Scan for the cell matching the given text and deliver its [X, Y] coordinate at center. 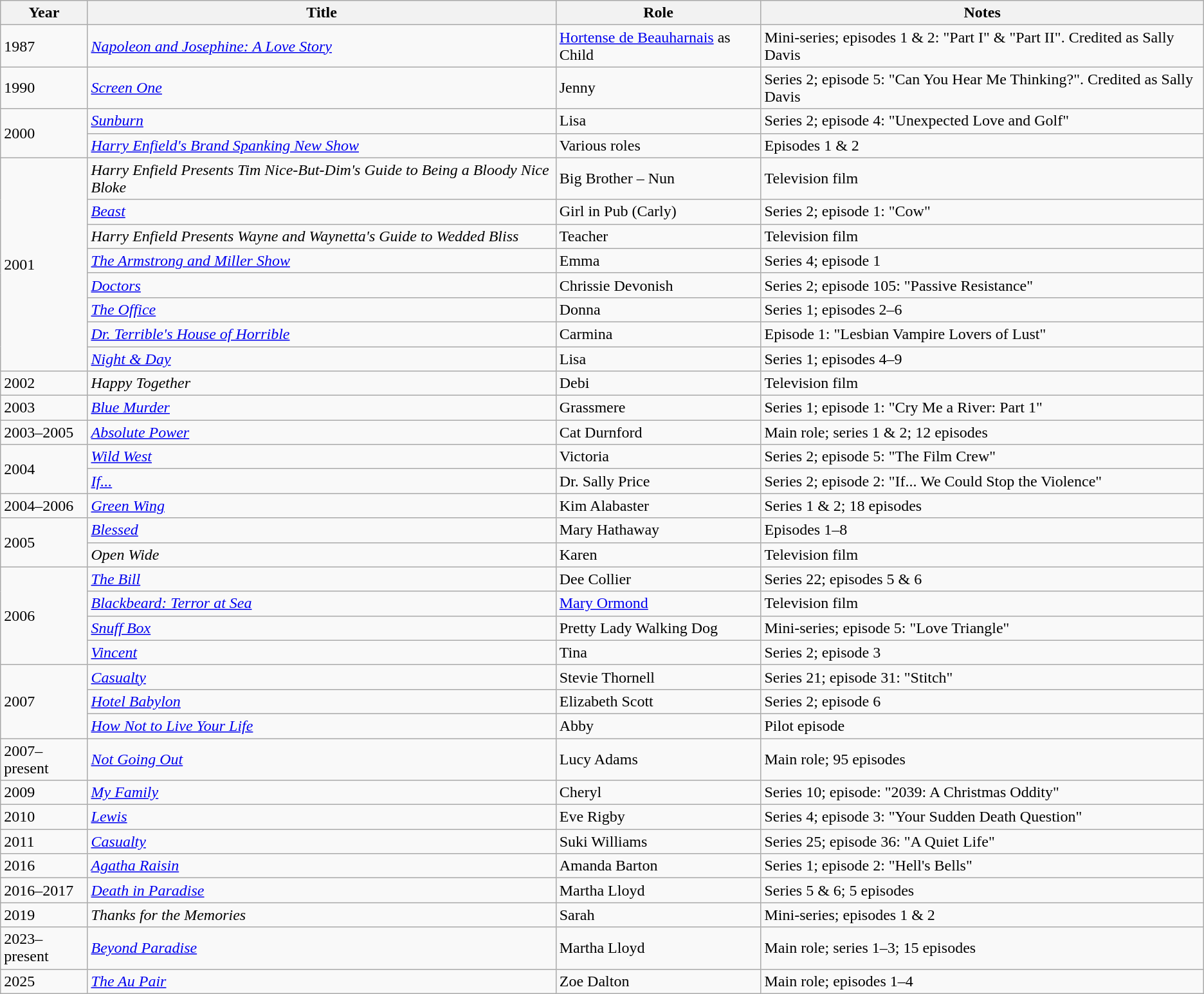
Absolute Power [322, 432]
Victoria [659, 457]
Notes [982, 13]
2003 [44, 408]
Main role; series 1 & 2; 12 episodes [982, 432]
Debi [659, 383]
Pilot episode [982, 726]
Night & Day [322, 358]
Series 1 & 2; 18 episodes [982, 506]
Mini-series; episode 5: "Love Triangle" [982, 628]
Series 2; episode 105: "Passive Resistance" [982, 285]
Series 2; episode 5: "Can You Hear Me Thinking?". Credited as Sally Davis [982, 87]
2007 [44, 701]
Dee Collier [659, 579]
Role [659, 13]
Cat Durnford [659, 432]
The Bill [322, 579]
2009 [44, 793]
Snuff Box [322, 628]
If... [322, 481]
Series 1; episode 2: "Hell's Bells" [982, 866]
Hortense de Beauharnais as Child [659, 46]
Elizabeth Scott [659, 701]
Carmina [659, 334]
Suki Williams [659, 842]
Happy Together [322, 383]
Mary Hathaway [659, 530]
1987 [44, 46]
Mary Ormond [659, 603]
Dr. Sally Price [659, 481]
2010 [44, 817]
Green Wing [322, 506]
Abby [659, 726]
Mini-series; episodes 1 & 2 [982, 915]
Open Wide [322, 555]
Blessed [322, 530]
Not Going Out [322, 759]
Harry Enfield Presents Tim Nice-But-Dim's Guide to Being a Bloody Nice Bloke [322, 179]
Thanks for the Memories [322, 915]
Donna [659, 309]
Series 2; episode 6 [982, 701]
2004–2006 [44, 506]
My Family [322, 793]
Title [322, 13]
2000 [44, 133]
1990 [44, 87]
Sunburn [322, 121]
Lucy Adams [659, 759]
Zoe Dalton [659, 981]
Series 4; episode 1 [982, 261]
Beyond Paradise [322, 948]
2023–present [44, 948]
Amanda Barton [659, 866]
Lewis [322, 817]
Hotel Babylon [322, 701]
2003–2005 [44, 432]
2019 [44, 915]
Death in Paradise [322, 890]
Series 10; episode: "2039: A Christmas Oddity" [982, 793]
Teacher [659, 236]
2011 [44, 842]
2002 [44, 383]
Jenny [659, 87]
How Not to Live Your Life [322, 726]
Beast [322, 212]
Series 2; episode 2: "If... We Could Stop the Violence" [982, 481]
Harry Enfield Presents Wayne and Waynetta's Guide to Wedded Bliss [322, 236]
2006 [44, 616]
Doctors [322, 285]
Series 4; episode 3: "Your Sudden Death Question" [982, 817]
Series 2; episode 1: "Cow" [982, 212]
Year [44, 13]
Screen One [322, 87]
Chrissie Devonish [659, 285]
Series 1; episodes 4–9 [982, 358]
Various roles [659, 145]
2025 [44, 981]
Sarah [659, 915]
Series 2; episode 5: "The Film Crew" [982, 457]
2007–present [44, 759]
Eve Rigby [659, 817]
The Au Pair [322, 981]
Stevie Thornell [659, 677]
Series 1; episodes 2–6 [982, 309]
2005 [44, 542]
Tina [659, 652]
Series 22; episodes 5 & 6 [982, 579]
Episode 1: "Lesbian Vampire Lovers of Lust" [982, 334]
Emma [659, 261]
Napoleon and Josephine: A Love Story [322, 46]
2016–2017 [44, 890]
Karen [659, 555]
Series 5 & 6; 5 episodes [982, 890]
Girl in Pub (Carly) [659, 212]
Dr. Terrible's House of Horrible [322, 334]
Episodes 1 & 2 [982, 145]
2016 [44, 866]
Main role; 95 episodes [982, 759]
Wild West [322, 457]
Main role; episodes 1–4 [982, 981]
Big Brother – Nun [659, 179]
Main role; series 1–3; 15 episodes [982, 948]
Series 25; episode 36: "A Quiet Life" [982, 842]
2001 [44, 264]
The Armstrong and Miller Show [322, 261]
Blue Murder [322, 408]
Cheryl [659, 793]
Series 2; episode 3 [982, 652]
Vincent [322, 652]
Kim Alabaster [659, 506]
2004 [44, 469]
Harry Enfield's Brand Spanking New Show [322, 145]
The Office [322, 309]
Series 21; episode 31: "Stitch" [982, 677]
Blackbeard: Terror at Sea [322, 603]
Mini-series; episodes 1 & 2: "Part I" & "Part II". Credited as Sally Davis [982, 46]
Agatha Raisin [322, 866]
Grassmere [659, 408]
Pretty Lady Walking Dog [659, 628]
Episodes 1–8 [982, 530]
Series 2; episode 4: "Unexpected Love and Golf" [982, 121]
Series 1; episode 1: "Cry Me a River: Part 1" [982, 408]
